Search for the cell housing the specified text and yield its (x, y) center coordinate. 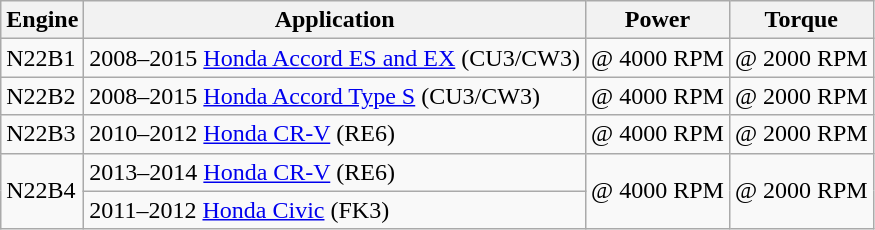
N22B2 (42, 96)
Engine (42, 20)
2008–2015 Honda Accord ES and EX (CU3/CW3) (335, 58)
2010–2012 Honda CR-V (RE6) (335, 134)
2013–2014 Honda CR-V (RE6) (335, 172)
N22B4 (42, 191)
Application (335, 20)
Torque (801, 20)
2011–2012 Honda Civic (FK3) (335, 210)
2008–2015 Honda Accord Type S (CU3/CW3) (335, 96)
N22B1 (42, 58)
N22B3 (42, 134)
Power (658, 20)
